Extract the (x, y) coordinate from the center of the cell holding the provided text.  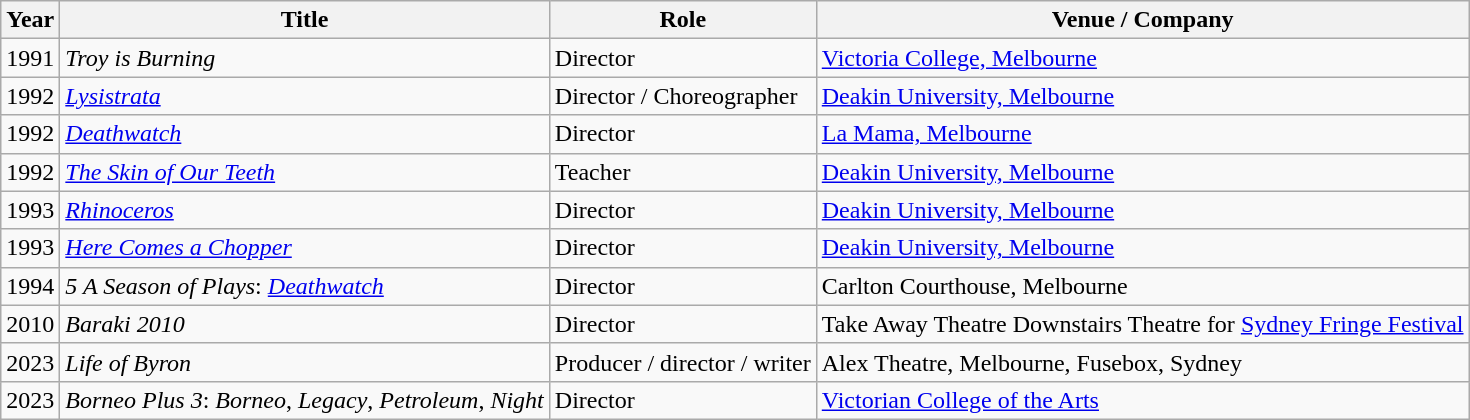
Teacher (682, 172)
Title (304, 20)
Deathwatch (304, 134)
Troy is Burning (304, 58)
Carlton Courthouse, Melbourne (1142, 286)
Borneo Plus 3: Borneo, Legacy, Petroleum, Night (304, 400)
Take Away Theatre Downstairs Theatre for Sydney Fringe Festival (1142, 324)
Here Comes a Chopper (304, 248)
Director / Choreographer (682, 96)
5 A Season of Plays: Deathwatch (304, 286)
1994 (30, 286)
Lysistrata (304, 96)
Baraki 2010 (304, 324)
Producer / director / writer (682, 362)
1991 (30, 58)
Victorian College of the Arts (1142, 400)
Year (30, 20)
Role (682, 20)
La Mama, Melbourne (1142, 134)
Alex Theatre, Melbourne, Fusebox, Sydney (1142, 362)
Victoria College, Melbourne (1142, 58)
Venue / Company (1142, 20)
Life of Byron (304, 362)
The Skin of Our Teeth (304, 172)
2010 (30, 324)
Rhinoceros (304, 210)
